From the cell containing the given text, extract its center point as (x, y) coordinate. 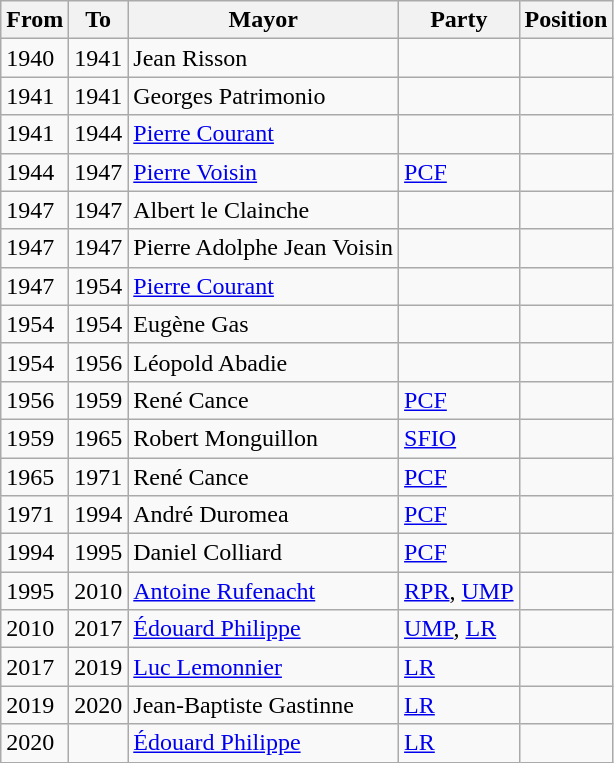
Jean Risson (264, 58)
SFIO (459, 438)
Luc Lemonnier (264, 667)
Léopold Abadie (264, 362)
Daniel Colliard (264, 553)
Pierre Voisin (264, 172)
From (35, 20)
André Duromea (264, 515)
To (98, 20)
Position (566, 20)
1940 (35, 58)
UMP, LR (459, 629)
Jean-Baptiste Gastinne (264, 705)
Eugène Gas (264, 324)
Albert le Clainche (264, 210)
Party (459, 20)
Robert Monguillon (264, 438)
Georges Patrimonio (264, 96)
Mayor (264, 20)
Antoine Rufenacht (264, 591)
RPR, UMP (459, 591)
Pierre Adolphe Jean Voisin (264, 248)
